Capture the cell that displays the provided text and extract its [X, Y] central coordinate. 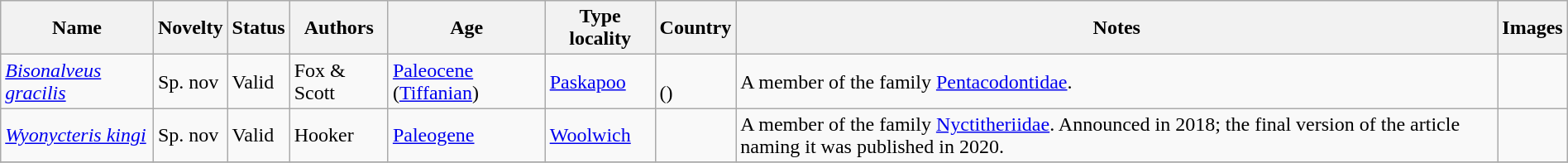
Paleogene [466, 136]
Images [1532, 28]
Wyonycteris kingi [78, 136]
Country [696, 28]
() [696, 81]
Novelty [190, 28]
A member of the family Nyctitheriidae. Announced in 2018; the final version of the article naming it was published in 2020. [1116, 136]
A member of the family Pentacodontidae. [1116, 81]
Name [78, 28]
Authors [339, 28]
Age [466, 28]
Woolwich [600, 136]
Paskapoo [600, 81]
Type locality [600, 28]
Bisonalveus gracilis [78, 81]
Paleocene (Tiffanian) [466, 81]
Status [258, 28]
Hooker [339, 136]
Notes [1116, 28]
Fox & Scott [339, 81]
